Pinpoint the cell where the given text exists, returning its (X, Y) midpoint coordinate. 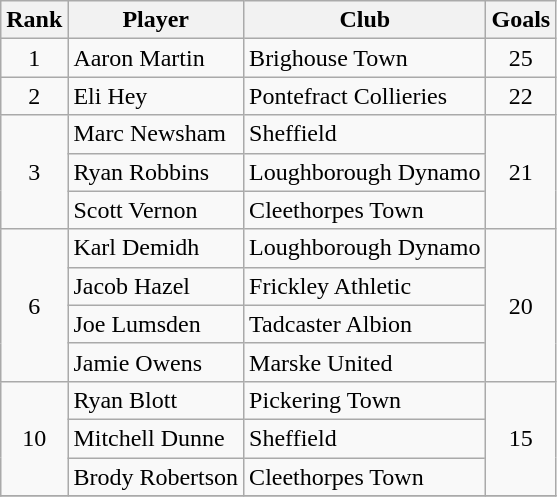
Pickering Town (365, 400)
Brody Robertson (156, 477)
Jacob Hazel (156, 286)
Mitchell Dunne (156, 438)
Ryan Robbins (156, 172)
20 (521, 305)
6 (34, 305)
Scott Vernon (156, 210)
Tadcaster Albion (365, 324)
Frickley Athletic (365, 286)
22 (521, 96)
1 (34, 58)
15 (521, 438)
Goals (521, 20)
Karl Demidh (156, 248)
Eli Hey (156, 96)
21 (521, 172)
2 (34, 96)
Club (365, 20)
Player (156, 20)
Aaron Martin (156, 58)
Marc Newsham (156, 134)
Joe Lumsden (156, 324)
3 (34, 172)
Marske United (365, 362)
Rank (34, 20)
Ryan Blott (156, 400)
10 (34, 438)
Pontefract Collieries (365, 96)
25 (521, 58)
Jamie Owens (156, 362)
Brighouse Town (365, 58)
